Output the (X, Y) coordinate of the center of the cell containing the given text.  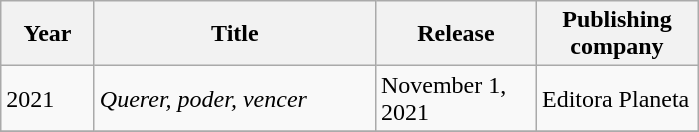
Querer, poder, vencer (234, 98)
November 1, 2021 (456, 98)
Year (48, 34)
Release (456, 34)
Editora Planeta (616, 98)
Title (234, 34)
Publishing company (616, 34)
2021 (48, 98)
